Return the (X, Y) coordinate for the center point of the cell that contains the specified text.  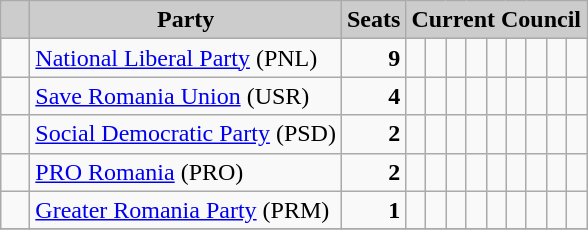
Social Democratic Party (PSD) (186, 134)
Greater Romania Party (PRM) (186, 210)
National Liberal Party (PNL) (186, 58)
1 (373, 210)
Save Romania Union (USR) (186, 96)
Party (186, 20)
PRO Romania (PRO) (186, 172)
9 (373, 58)
4 (373, 96)
Seats (373, 20)
Current Council (496, 20)
